Identify which cell holds the provided text, then report its [X, Y] central coordinate. 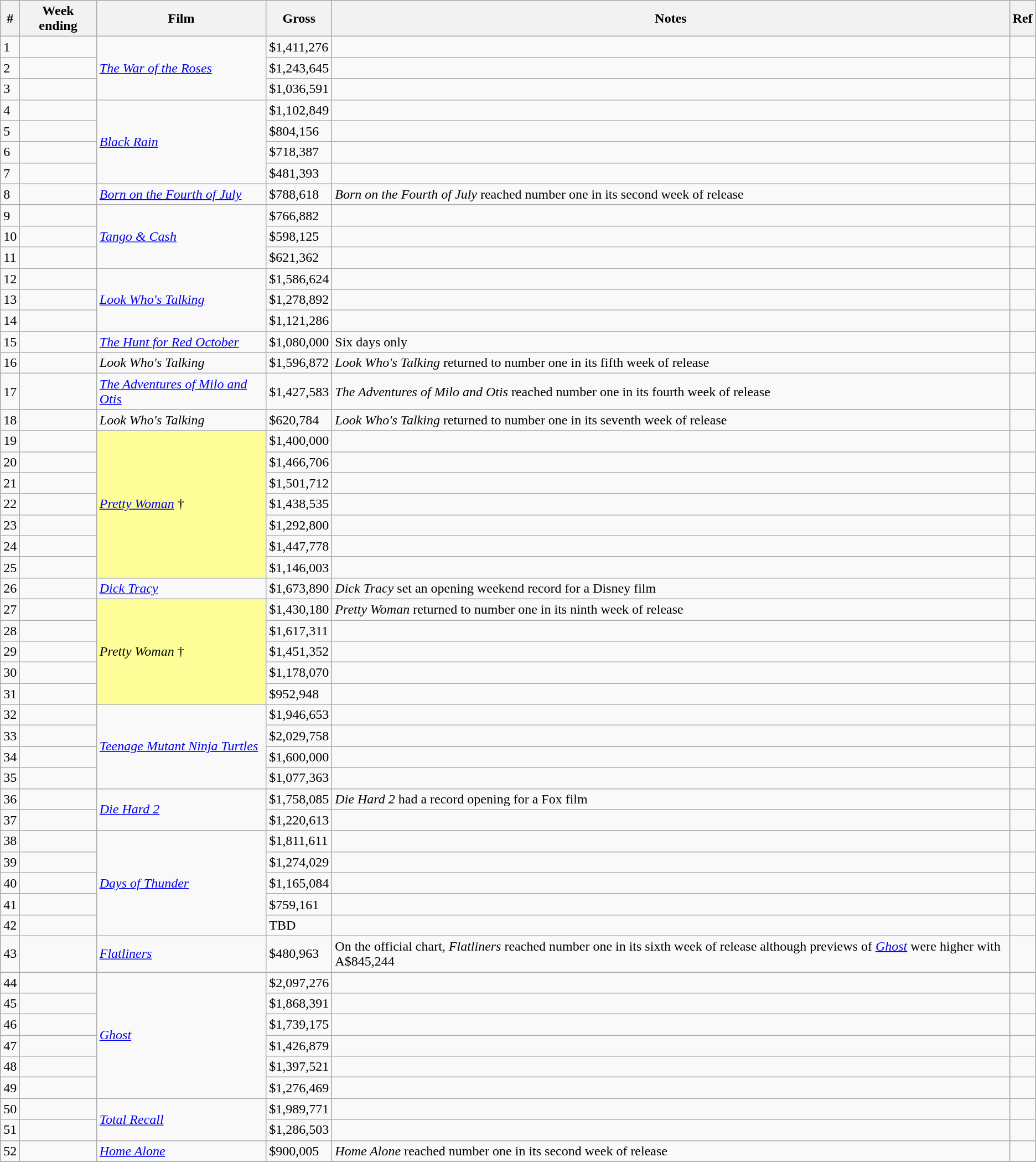
13 [10, 300]
40 [10, 883]
46 [10, 1025]
$1,276,469 [299, 1088]
$1,989,771 [299, 1109]
18 [10, 420]
17 [10, 392]
$1,946,653 [299, 715]
1 [10, 47]
Die Hard 2 had a record opening for a Fox film [671, 799]
51 [10, 1130]
52 [10, 1151]
TBD [299, 925]
50 [10, 1109]
3 [10, 89]
$1,274,029 [299, 862]
31 [10, 694]
37 [10, 820]
35 [10, 778]
Film [181, 19]
Ref [1023, 19]
27 [10, 609]
$1,811,611 [299, 841]
28 [10, 630]
Dick Tracy [181, 588]
$1,077,363 [299, 778]
Days of Thunder [181, 883]
$1,466,706 [299, 462]
Tango & Cash [181, 236]
Total Recall [181, 1119]
Look Who's Talking returned to number one in its fifth week of release [671, 363]
43 [10, 954]
$1,673,890 [299, 588]
Six days only [671, 342]
$1,600,000 [299, 757]
Home Alone reached number one in its second week of release [671, 1151]
39 [10, 862]
Dick Tracy set an opening weekend record for a Disney film [671, 588]
49 [10, 1088]
41 [10, 904]
19 [10, 441]
38 [10, 841]
$1,438,535 [299, 504]
21 [10, 483]
$900,005 [299, 1151]
$1,243,645 [299, 68]
$1,121,286 [299, 321]
The Hunt for Red October [181, 342]
$1,617,311 [299, 630]
$1,868,391 [299, 1004]
24 [10, 546]
34 [10, 757]
$1,427,583 [299, 392]
$621,362 [299, 257]
$788,618 [299, 194]
$1,758,085 [299, 799]
$1,165,084 [299, 883]
$1,501,712 [299, 483]
9 [10, 215]
Pretty Woman returned to number one in its ninth week of release [671, 609]
$598,125 [299, 236]
15 [10, 342]
$766,882 [299, 215]
$1,102,849 [299, 110]
48 [10, 1067]
Teenage Mutant Ninja Turtles [181, 746]
8 [10, 194]
2 [10, 68]
Born on the Fourth of July [181, 194]
$1,411,276 [299, 47]
$1,397,521 [299, 1067]
$1,080,000 [299, 342]
30 [10, 673]
$1,178,070 [299, 673]
6 [10, 152]
33 [10, 736]
7 [10, 173]
On the official chart, Flatliners reached number one in its sixth week of release although previews of Ghost were higher with A$845,244 [671, 954]
$1,220,613 [299, 820]
$1,292,800 [299, 525]
4 [10, 110]
$1,739,175 [299, 1025]
14 [10, 321]
$718,387 [299, 152]
$1,036,591 [299, 89]
Home Alone [181, 1151]
11 [10, 257]
$2,029,758 [299, 736]
Notes [671, 19]
$620,784 [299, 420]
Week ending [58, 19]
$952,948 [299, 694]
10 [10, 236]
$1,400,000 [299, 441]
Gross [299, 19]
Black Rain [181, 142]
$1,146,003 [299, 567]
16 [10, 363]
Look Who's Talking returned to number one in its seventh week of release [671, 420]
5 [10, 131]
22 [10, 504]
29 [10, 652]
$1,586,624 [299, 278]
# [10, 19]
The War of the Roses [181, 68]
$1,286,503 [299, 1130]
47 [10, 1046]
$759,161 [299, 904]
20 [10, 462]
$1,278,892 [299, 300]
The Adventures of Milo and Otis [181, 392]
$480,963 [299, 954]
36 [10, 799]
45 [10, 1004]
Born on the Fourth of July reached number one in its second week of release [671, 194]
44 [10, 982]
26 [10, 588]
42 [10, 925]
$2,097,276 [299, 982]
$1,430,180 [299, 609]
$1,426,879 [299, 1046]
Ghost [181, 1035]
$1,451,352 [299, 652]
12 [10, 278]
$1,447,778 [299, 546]
23 [10, 525]
$804,156 [299, 131]
25 [10, 567]
Die Hard 2 [181, 810]
$1,596,872 [299, 363]
32 [10, 715]
Flatliners [181, 954]
The Adventures of Milo and Otis reached number one in its fourth week of release [671, 392]
$481,393 [299, 173]
